Identify which cell holds the provided text, then report its [x, y] central coordinate. 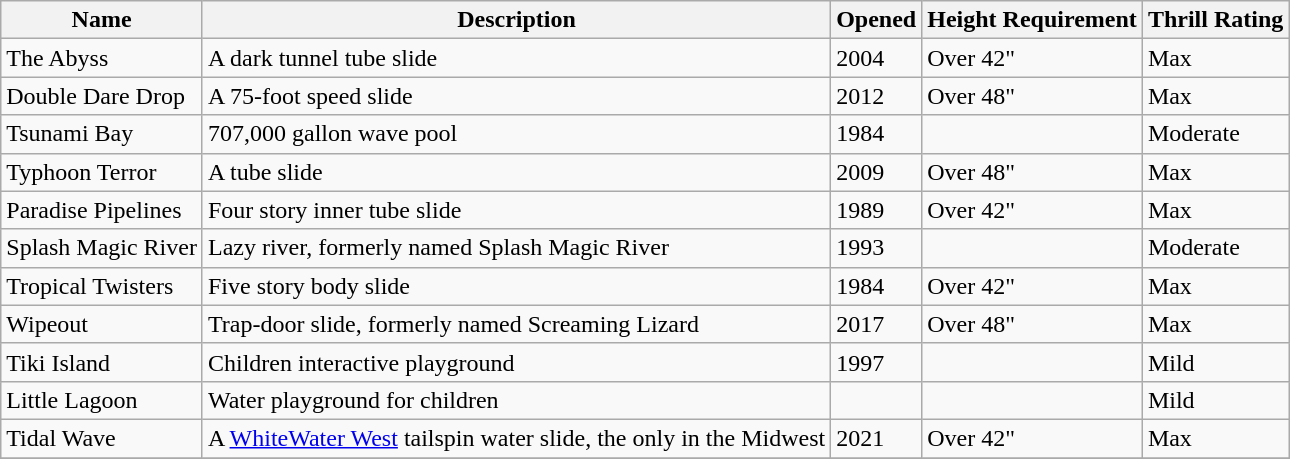
Opened [876, 20]
Water playground for children [516, 400]
1989 [876, 210]
Tidal Wave [102, 438]
1997 [876, 362]
Five story body slide [516, 286]
Thrill Rating [1215, 20]
2012 [876, 96]
2004 [876, 58]
2017 [876, 324]
Tsunami Bay [102, 134]
2009 [876, 172]
A tube slide [516, 172]
Wipeout [102, 324]
A dark tunnel tube slide [516, 58]
Double Dare Drop [102, 96]
Trap-door slide, formerly named Screaming Lizard [516, 324]
Little Lagoon [102, 400]
The Abyss [102, 58]
707,000 gallon wave pool [516, 134]
Splash Magic River [102, 248]
1993 [876, 248]
Four story inner tube slide [516, 210]
Typhoon Terror [102, 172]
A WhiteWater West tailspin water slide, the only in the Midwest [516, 438]
Tiki Island [102, 362]
Paradise Pipelines [102, 210]
Description [516, 20]
Children interactive playground [516, 362]
Height Requirement [1032, 20]
Lazy river, formerly named Splash Magic River [516, 248]
2021 [876, 438]
Name [102, 20]
Tropical Twisters [102, 286]
A 75-foot speed slide [516, 96]
